Determine the [X, Y] coordinate at the center of the cell enclosing the given text.  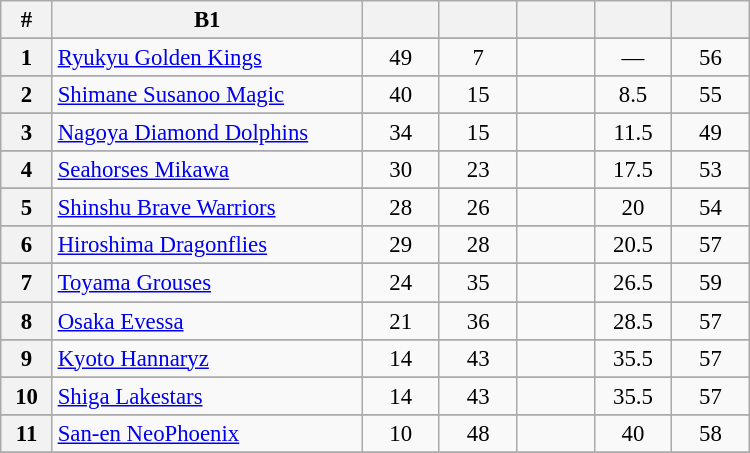
San-en NeoPhoenix [207, 433]
58 [711, 433]
59 [711, 283]
Osaka Evessa [207, 321]
Nagoya Diamond Dolphins [207, 133]
Seahorses Mikawa [207, 170]
20.5 [632, 245]
B1 [207, 20]
30 [400, 170]
8 [27, 321]
28.5 [632, 321]
23 [478, 170]
Toyama Grouses [207, 283]
8.5 [632, 95]
55 [711, 95]
Shiga Lakestars [207, 396]
Kyoto Hannaryz [207, 358]
29 [400, 245]
4 [27, 170]
1 [27, 58]
2 [27, 95]
Hiroshima Dragonflies [207, 245]
20 [632, 208]
26 [478, 208]
9 [27, 358]
Shimane Susanoo Magic [207, 95]
17.5 [632, 170]
3 [27, 133]
26.5 [632, 283]
24 [400, 283]
36 [478, 321]
56 [711, 58]
Shinshu Brave Warriors [207, 208]
11 [27, 433]
— [632, 58]
6 [27, 245]
5 [27, 208]
48 [478, 433]
# [27, 20]
35 [478, 283]
Ryukyu Golden Kings [207, 58]
21 [400, 321]
11.5 [632, 133]
54 [711, 208]
34 [400, 133]
53 [711, 170]
